Search for the cell housing the specified text and yield its (X, Y) center coordinate. 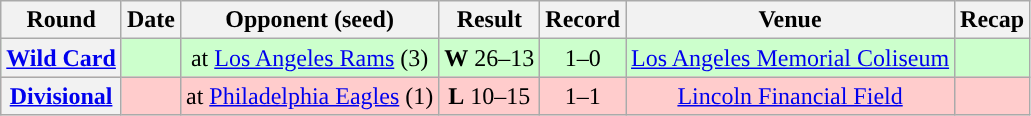
Round (62, 20)
Wild Card (62, 58)
Record (583, 20)
at Los Angeles Rams (3) (309, 58)
Result (490, 20)
1–0 (583, 58)
W 26–13 (490, 58)
Recap (992, 20)
Divisional (62, 96)
at Philadelphia Eagles (1) (309, 96)
Venue (790, 20)
1–1 (583, 96)
L 10–15 (490, 96)
Los Angeles Memorial Coliseum (790, 58)
Lincoln Financial Field (790, 96)
Date (150, 20)
Opponent (seed) (309, 20)
